Identify which cell holds the provided text, then report its [x, y] central coordinate. 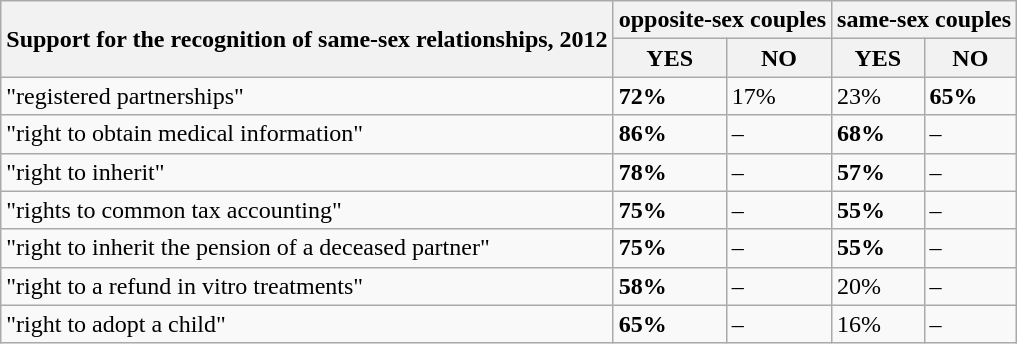
57% [878, 172]
20% [878, 286]
16% [878, 324]
86% [670, 134]
same-sex couples [924, 20]
17% [778, 96]
"rights to common tax accounting" [307, 210]
72% [670, 96]
opposite-sex couples [722, 20]
68% [878, 134]
58% [670, 286]
"registered partnerships" [307, 96]
78% [670, 172]
"right to obtain medical information" [307, 134]
"right to adopt a child" [307, 324]
Support for the recognition of same-sex relationships, 2012 [307, 39]
"right to inherit the pension of a deceased partner" [307, 248]
"right to a refund in vitro treatments" [307, 286]
23% [878, 96]
"right to inherit" [307, 172]
